Scan for the cell matching the given text and deliver its (x, y) coordinate at center. 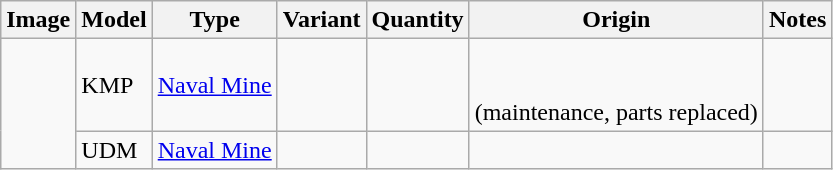
Variant (322, 20)
Notes (797, 20)
Type (214, 20)
Model (114, 20)
KMP (114, 85)
UDM (114, 150)
(maintenance, parts replaced) (616, 85)
Quantity (418, 20)
Origin (616, 20)
Image (38, 20)
